Detect which cell encompasses the target text, then output its [X, Y] center coordinate. 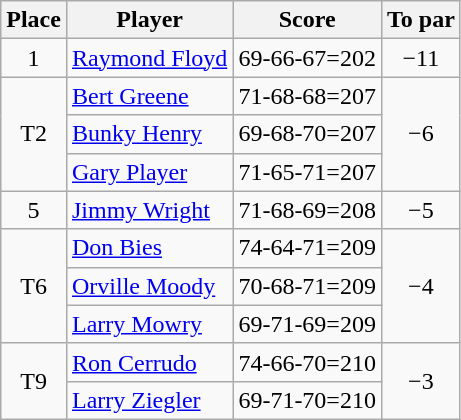
−5 [420, 210]
Ron Cerrudo [149, 362]
71-65-71=207 [308, 172]
−6 [420, 134]
−4 [420, 286]
69-71-70=210 [308, 400]
74-66-70=210 [308, 362]
74-64-71=209 [308, 248]
1 [34, 58]
Score [308, 20]
Bunky Henry [149, 134]
Bert Greene [149, 96]
Larry Mowry [149, 324]
Larry Ziegler [149, 400]
T6 [34, 286]
Raymond Floyd [149, 58]
To par [420, 20]
69-66-67=202 [308, 58]
69-71-69=209 [308, 324]
−3 [420, 381]
Gary Player [149, 172]
−11 [420, 58]
T2 [34, 134]
T9 [34, 381]
5 [34, 210]
Place [34, 20]
71-68-69=208 [308, 210]
Don Bies [149, 248]
70-68-71=209 [308, 286]
Jimmy Wright [149, 210]
71-68-68=207 [308, 96]
Orville Moody [149, 286]
Player [149, 20]
69-68-70=207 [308, 134]
